Search for the cell housing the specified text and yield its (X, Y) center coordinate. 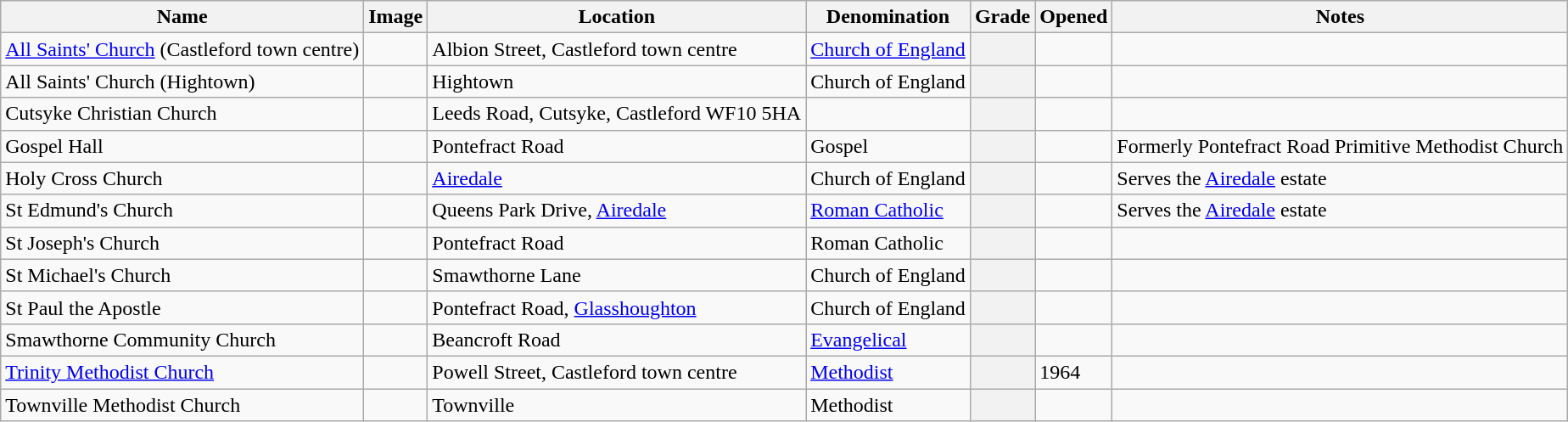
St Edmund's Church (182, 211)
Leeds Road, Cutsyke, Castleford WF10 5HA (617, 114)
Formerly Pontefract Road Primitive Methodist Church (1341, 146)
Albion Street, Castleford town centre (617, 49)
All Saints' Church (Hightown) (182, 82)
St Michael's Church (182, 275)
Name (182, 17)
Beancroft Road (617, 340)
St Paul the Apostle (182, 307)
Townville Methodist Church (182, 405)
Grade (1002, 17)
Holy Cross Church (182, 178)
Gospel Hall (182, 146)
Powell Street, Castleford town centre (617, 372)
Trinity Methodist Church (182, 372)
All Saints' Church (Castleford town centre) (182, 49)
Pontefract Road, Glasshoughton (617, 307)
Gospel (888, 146)
Townville (617, 405)
Opened (1074, 17)
Hightown (617, 82)
Smawthorne Community Church (182, 340)
Smawthorne Lane (617, 275)
St Joseph's Church (182, 243)
Notes (1341, 17)
Evangelical (888, 340)
Image (395, 17)
1964 (1074, 372)
Cutsyke Christian Church (182, 114)
Location (617, 17)
Airedale (617, 178)
Queens Park Drive, Airedale (617, 211)
Denomination (888, 17)
